Return the [x, y] coordinate for the center point of the cell that contains the specified text.  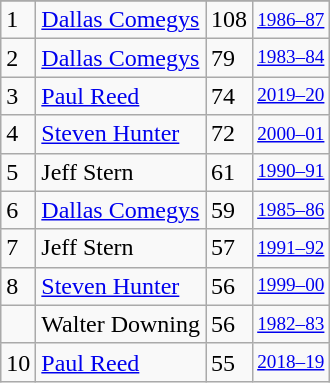
55 [230, 362]
1999–00 [291, 286]
1991–92 [291, 248]
74 [230, 96]
8 [18, 286]
4 [18, 134]
1985–86 [291, 210]
2019–20 [291, 96]
1983–84 [291, 58]
1 [18, 20]
5 [18, 172]
108 [230, 20]
1990–91 [291, 172]
6 [18, 210]
61 [230, 172]
1982–83 [291, 324]
3 [18, 96]
59 [230, 210]
7 [18, 248]
57 [230, 248]
72 [230, 134]
79 [230, 58]
2 [18, 58]
2000–01 [291, 134]
10 [18, 362]
2018–19 [291, 362]
1986–87 [291, 20]
Walter Downing [121, 324]
